Scan for the cell matching the given text and deliver its (x, y) coordinate at center. 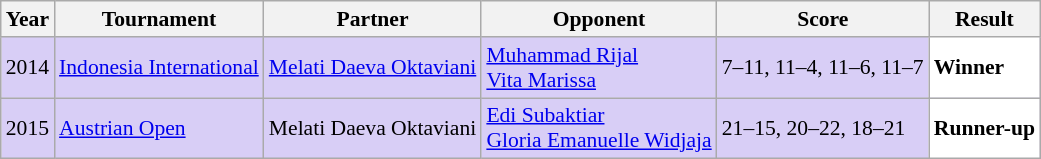
Tournament (159, 19)
Indonesia International (159, 68)
Muhammad Rijal Vita Marissa (598, 68)
2015 (28, 128)
7–11, 11–4, 11–6, 11–7 (823, 68)
Year (28, 19)
2014 (28, 68)
Edi Subaktiar Gloria Emanuelle Widjaja (598, 128)
Opponent (598, 19)
Result (984, 19)
Runner-up (984, 128)
21–15, 20–22, 18–21 (823, 128)
Austrian Open (159, 128)
Partner (373, 19)
Winner (984, 68)
Score (823, 19)
